Find where the given text appears and provide that cell's center as [X, Y] coordinate. 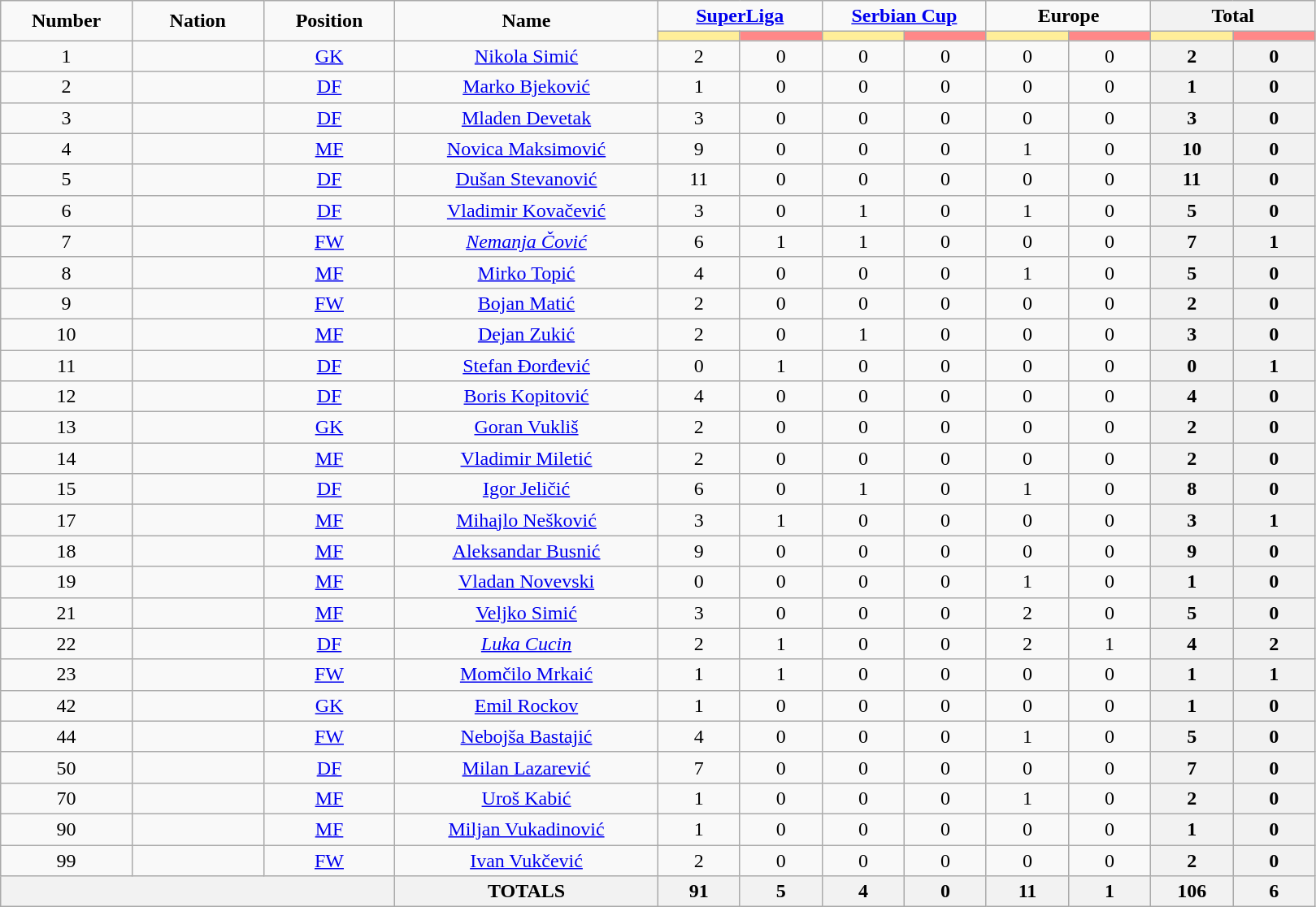
Milan Lazarević [527, 767]
22 [67, 644]
Vladimir Miletić [527, 458]
23 [67, 675]
Dejan Zukić [527, 334]
99 [67, 861]
12 [67, 397]
Luka Cucin [527, 644]
Bojan Matić [527, 303]
50 [67, 767]
Dušan Stevanović [527, 180]
Uroš Kabić [527, 798]
70 [67, 798]
Boris Kopitović [527, 397]
Stefan Đorđević [527, 365]
SuperLiga [740, 16]
Veljko Simić [527, 613]
18 [67, 551]
Miljan Vukadinović [527, 829]
14 [67, 458]
Marko Bjeković [527, 87]
TOTALS [527, 892]
17 [67, 520]
Novica Maksimović [527, 149]
Mihajlo Nešković [527, 520]
15 [67, 489]
Mladen Devetak [527, 118]
90 [67, 829]
Nebojša Bastajić [527, 736]
Nikola Simić [527, 56]
Vladan Novevski [527, 582]
Emil Rockov [527, 705]
13 [67, 427]
44 [67, 736]
Mirko Topić [527, 272]
Position [329, 21]
Goran Vukliš [527, 427]
106 [1192, 892]
42 [67, 705]
Nemanja Čović [527, 241]
Vladimir Kovačević [527, 210]
Total [1233, 16]
Nation [198, 21]
Igor Jeličić [527, 489]
Name [527, 21]
Europe [1068, 16]
Aleksandar Busnić [527, 551]
Serbian Cup [904, 16]
Momčilo Mrkaić [527, 675]
91 [699, 892]
19 [67, 582]
21 [67, 613]
Ivan Vukčević [527, 861]
Number [67, 21]
